Output the (X, Y) coordinate of the center of the cell containing the given text.  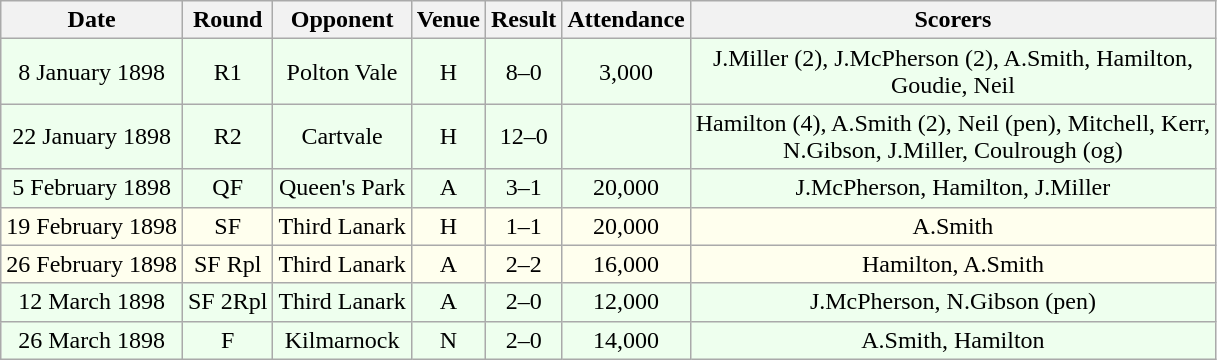
J.McPherson, N.Gibson (pen) (952, 302)
5 February 1898 (92, 188)
12 March 1898 (92, 302)
26 February 1898 (92, 264)
16,000 (626, 264)
Hamilton, A.Smith (952, 264)
2–2 (523, 264)
Date (92, 20)
SF Rpl (227, 264)
12,000 (626, 302)
Result (523, 20)
SF 2Rpl (227, 302)
F (227, 340)
J.McPherson, Hamilton, J.Miller (952, 188)
Attendance (626, 20)
Hamilton (4), A.Smith (2), Neil (pen), Mitchell, Kerr, N.Gibson, J.Miller, Coulrough (og) (952, 136)
Queen's Park (342, 188)
1–1 (523, 226)
N (448, 340)
Venue (448, 20)
J.Miller (2), J.McPherson (2), A.Smith, Hamilton, Goudie, Neil (952, 72)
12–0 (523, 136)
A.Smith (952, 226)
R1 (227, 72)
Cartvale (342, 136)
SF (227, 226)
Polton Vale (342, 72)
26 March 1898 (92, 340)
8 January 1898 (92, 72)
Round (227, 20)
A.Smith, Hamilton (952, 340)
8–0 (523, 72)
Scorers (952, 20)
14,000 (626, 340)
R2 (227, 136)
3–1 (523, 188)
Kilmarnock (342, 340)
19 February 1898 (92, 226)
3,000 (626, 72)
22 January 1898 (92, 136)
Opponent (342, 20)
QF (227, 188)
